Output the [X, Y] coordinate of the center of the cell containing the given text.  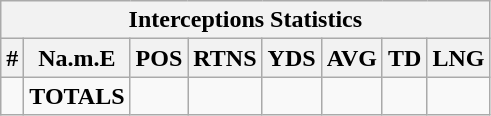
TOTALS [77, 96]
LNG [458, 58]
RTNS [225, 58]
TD [404, 58]
POS [159, 58]
Interceptions Statistics [246, 20]
AVG [352, 58]
# [12, 58]
Na.m.E [77, 58]
YDS [292, 58]
